Return the (X, Y) coordinate for the center point of the cell that contains the specified text.  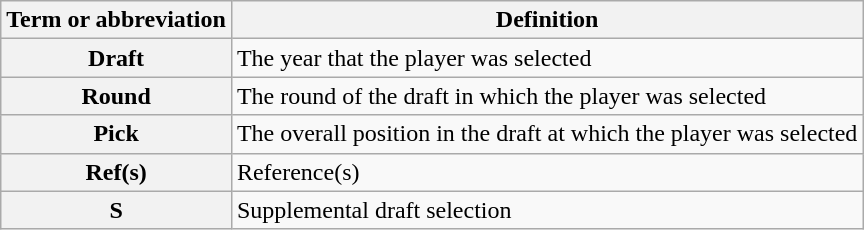
Round (116, 96)
The year that the player was selected (547, 58)
Reference(s) (547, 172)
Ref(s) (116, 172)
Draft (116, 58)
S (116, 210)
Definition (547, 20)
Pick (116, 134)
Term or abbreviation (116, 20)
Supplemental draft selection (547, 210)
The round of the draft in which the player was selected (547, 96)
The overall position in the draft at which the player was selected (547, 134)
